Scan for the cell matching the given text and deliver its (X, Y) coordinate at center. 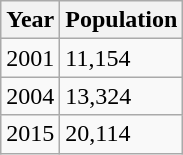
Year (30, 20)
2004 (30, 96)
11,154 (122, 58)
13,324 (122, 96)
2015 (30, 134)
Population (122, 20)
20,114 (122, 134)
2001 (30, 58)
